Output the (x, y) coordinate of the center of the cell containing the given text.  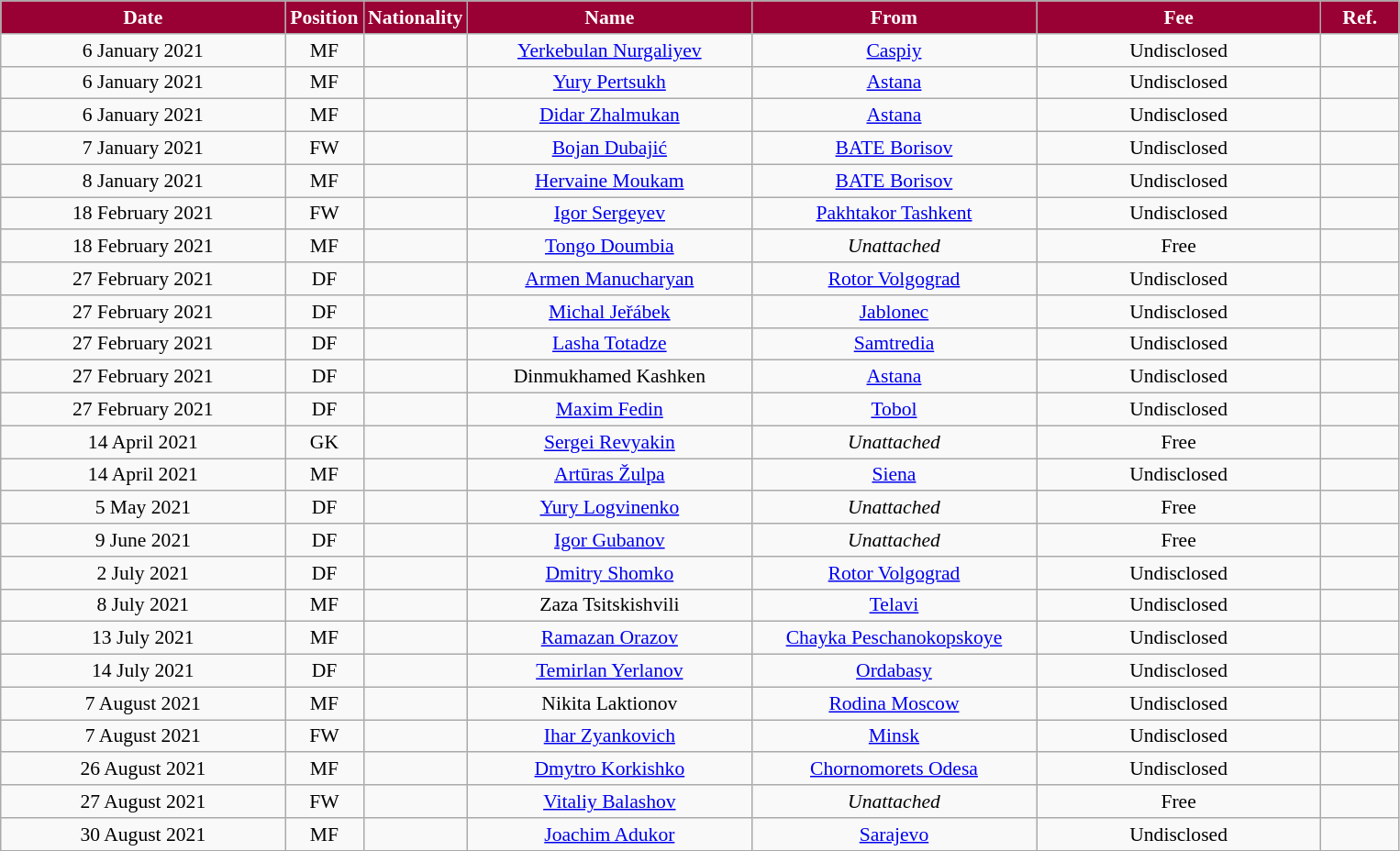
Sergei Revyakin (609, 442)
9 June 2021 (143, 540)
Temirlan Yerlanov (609, 671)
Lasha Totadze (609, 344)
Tobol (894, 410)
14 July 2021 (143, 671)
30 August 2021 (143, 834)
8 January 2021 (143, 181)
Dmitry Shomko (609, 573)
Chornomorets Odesa (894, 769)
Samtredia (894, 344)
27 August 2021 (143, 801)
Didar Zhalmukan (609, 116)
5 May 2021 (143, 508)
Hervaine Moukam (609, 181)
Michal Jeřábek (609, 312)
Tongo Doumbia (609, 247)
Yury Pertsukh (609, 83)
Ramazan Orazov (609, 638)
From (894, 17)
Position (325, 17)
Artūras Žulpa (609, 475)
GK (325, 442)
Fee (1179, 17)
Ihar Zyankovich (609, 736)
Vitaliy Balashov (609, 801)
Nikita Laktionov (609, 703)
Name (609, 17)
Telavi (894, 605)
Pakhtakor Tashkent (894, 214)
Siena (894, 475)
7 January 2021 (143, 149)
Nationality (415, 17)
Minsk (894, 736)
Igor Sergeyev (609, 214)
Date (143, 17)
26 August 2021 (143, 769)
Rodina Moscow (894, 703)
Ref. (1360, 17)
Armen Manucharyan (609, 279)
Bojan Dubajić (609, 149)
Igor Gubanov (609, 540)
13 July 2021 (143, 638)
Joachim Adukor (609, 834)
8 July 2021 (143, 605)
Caspiy (894, 50)
Sarajevo (894, 834)
Chayka Peschanokopskoye (894, 638)
Yury Logvinenko (609, 508)
Jablonec (894, 312)
Dinmukhamed Kashken (609, 377)
Ordabasy (894, 671)
Yerkebulan Nurgaliyev (609, 50)
Zaza Tsitskishvili (609, 605)
Maxim Fedin (609, 410)
Dmytro Korkishko (609, 769)
2 July 2021 (143, 573)
